Detect which cell encompasses the target text, then output its (X, Y) center coordinate. 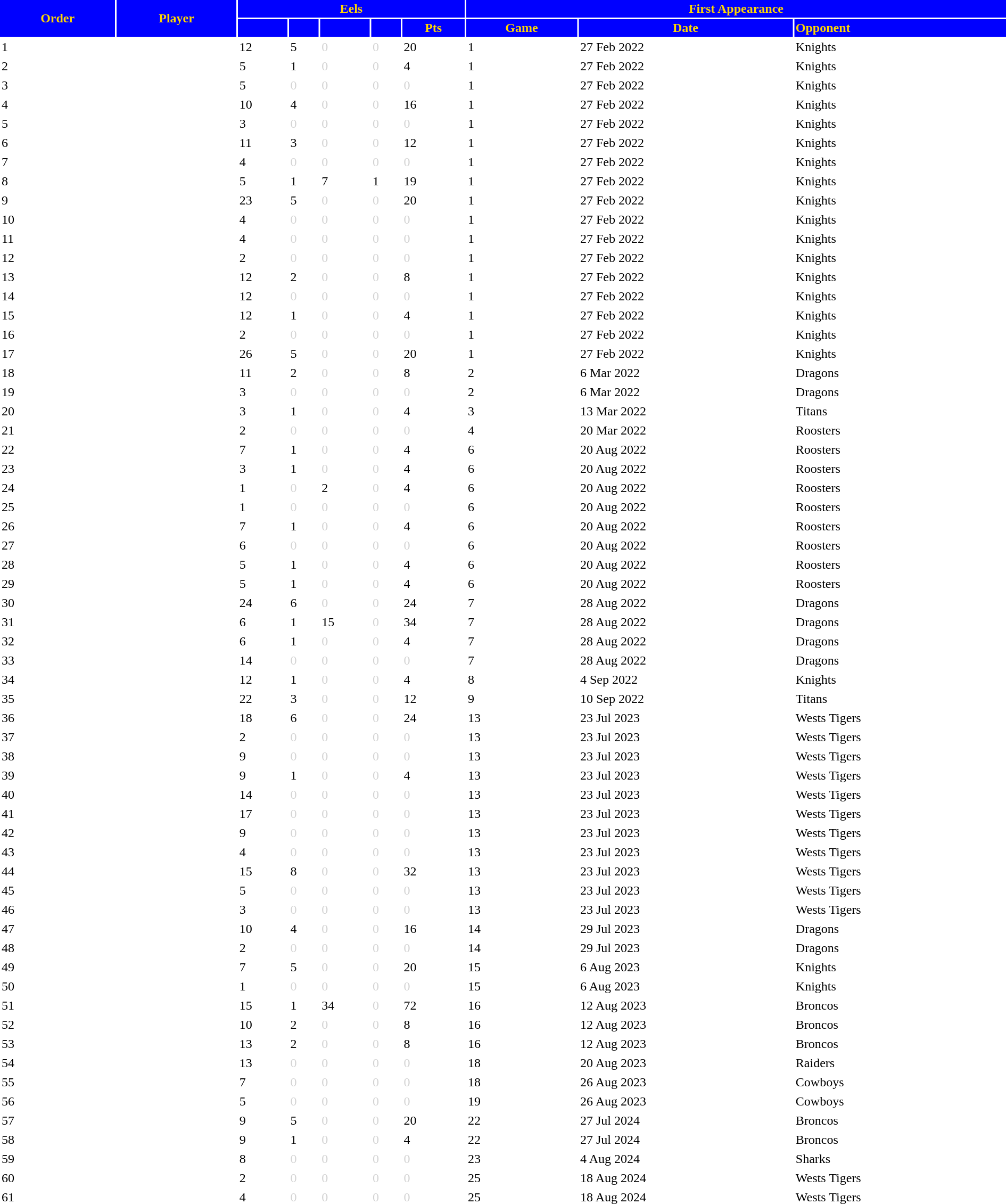
Order (57, 18)
Raiders (900, 1063)
53 (57, 1044)
27 (57, 545)
47 (57, 929)
72 (433, 1005)
57 (57, 1120)
55 (57, 1082)
46 (57, 910)
13 Mar 2022 (686, 411)
58 (57, 1140)
56 (57, 1101)
41 (57, 814)
20 Aug 2023 (686, 1063)
29 (57, 584)
45 (57, 890)
48 (57, 948)
59 (57, 1159)
60 (57, 1178)
28 (57, 564)
31 (57, 622)
18 Aug 2024 (686, 1178)
Game (522, 28)
Date (686, 28)
Player (177, 18)
50 (57, 986)
42 (57, 833)
54 (57, 1063)
20 Mar 2022 (686, 430)
Sharks (900, 1159)
33 (57, 660)
52 (57, 1025)
36 (57, 718)
Opponent (900, 28)
37 (57, 737)
Eels (351, 9)
Pts (433, 28)
38 (57, 756)
First Appearance (736, 9)
40 (57, 795)
49 (57, 967)
39 (57, 775)
10 Sep 2022 (686, 699)
44 (57, 871)
35 (57, 699)
4 Aug 2024 (686, 1159)
21 (57, 430)
51 (57, 1005)
30 (57, 603)
4 Sep 2022 (686, 679)
43 (57, 852)
